Detect which cell encompasses the target text, then output its [x, y] center coordinate. 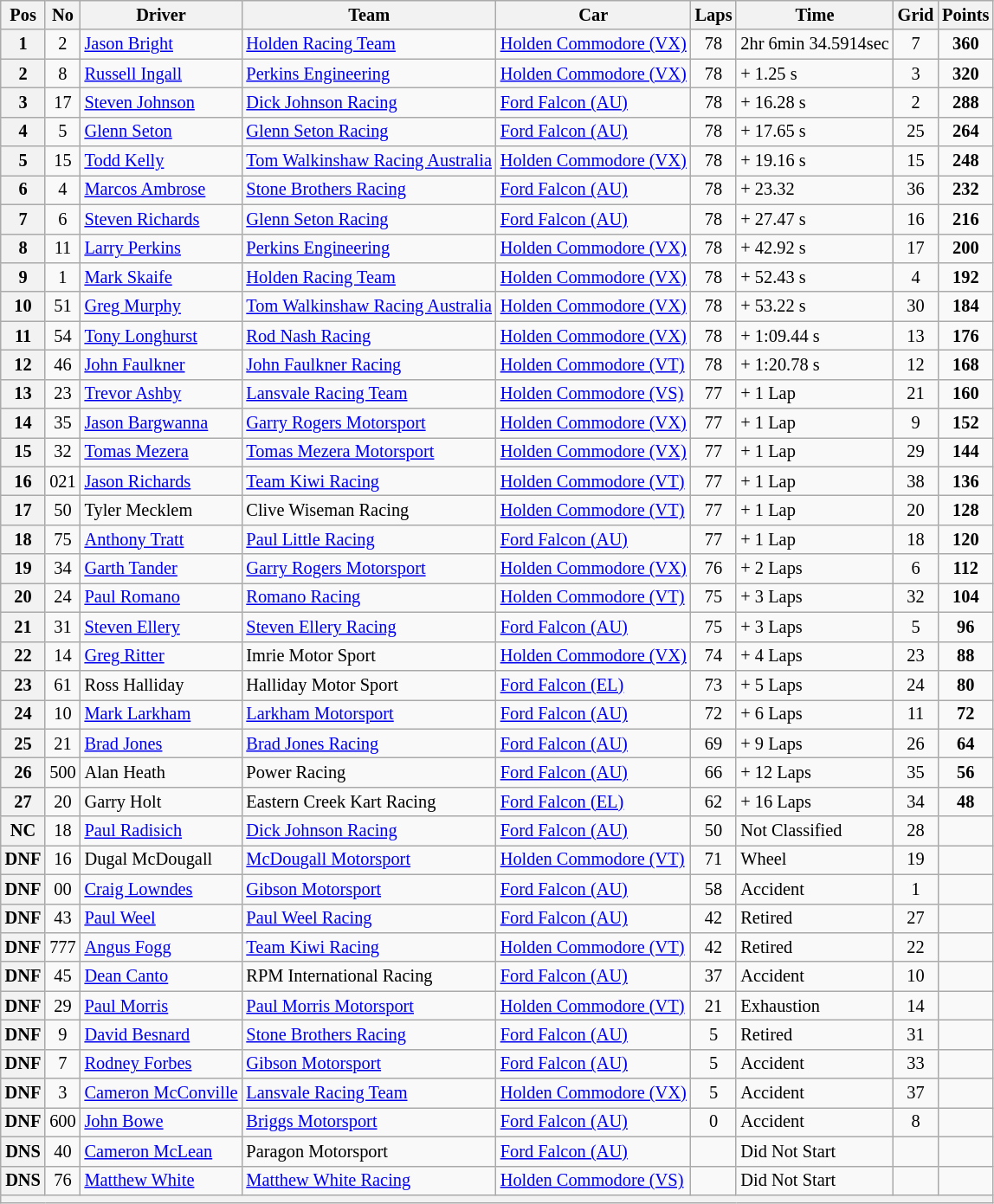
73 [713, 685]
Cameron McLean [161, 1151]
62 [713, 802]
46 [62, 364]
54 [62, 336]
176 [965, 336]
+ 17.65 s [814, 132]
74 [713, 656]
Mark Larkham [161, 714]
56 [965, 772]
John Faulkner [161, 364]
120 [965, 539]
Romano Racing [369, 597]
Tyler Mecklem [161, 510]
Anthony Tratt [161, 539]
+ 6 Laps [814, 714]
Matthew White Racing [369, 1181]
+ 2 Laps [814, 569]
128 [965, 510]
+ 52.43 s [814, 277]
152 [965, 423]
51 [62, 306]
Points [965, 15]
777 [62, 947]
+ 12 Laps [814, 772]
Team [369, 15]
Paul Morris Motorsport [369, 1006]
112 [965, 569]
200 [965, 248]
Cameron McConville [161, 1093]
+ 4 Laps [814, 656]
Paul Radisich [161, 831]
168 [965, 364]
71 [713, 860]
Steven Richards [161, 219]
Greg Ritter [161, 656]
2hr 6min 34.5914sec [814, 44]
+ 1:20.78 s [814, 364]
Car [594, 15]
Larkham Motorsport [369, 714]
Laps [713, 15]
144 [965, 452]
Matthew White [161, 1181]
+ 16.28 s [814, 102]
Grid [916, 15]
48 [965, 802]
Russell Ingall [161, 74]
+ 27.47 s [814, 219]
264 [965, 132]
Brad Jones [161, 744]
+ 16 Laps [814, 802]
Exhaustion [814, 1006]
+ 9 Laps [814, 744]
160 [965, 394]
43 [62, 918]
104 [965, 597]
John Faulkner Racing [369, 364]
Larry Perkins [161, 248]
Jason Bright [161, 44]
Tony Longhurst [161, 336]
+ 5 Laps [814, 685]
Greg Murphy [161, 306]
+ 19.16 s [814, 161]
36 [916, 190]
88 [965, 656]
Paul Weel [161, 918]
Clive Wiseman Racing [369, 510]
288 [965, 102]
McDougall Motorsport [369, 860]
600 [62, 1122]
+ 53.22 s [814, 306]
Not Classified [814, 831]
80 [965, 685]
320 [965, 74]
+ 23.32 [814, 190]
96 [965, 627]
64 [965, 744]
Garry Holt [161, 802]
Paragon Motorsport [369, 1151]
021 [62, 481]
Steven Ellery [161, 627]
Jason Bargwanna [161, 423]
Steven Ellery Racing [369, 627]
Pos [23, 15]
No [62, 15]
Steven Johnson [161, 102]
Dean Canto [161, 976]
Todd Kelly [161, 161]
Trevor Ashby [161, 394]
28 [916, 831]
Paul Weel Racing [369, 918]
40 [62, 1151]
Marcos Ambrose [161, 190]
RPM International Racing [369, 976]
00 [62, 889]
Ross Halliday [161, 685]
Power Racing [369, 772]
Halliday Motor Sport [369, 685]
Time [814, 15]
58 [713, 889]
Angus Fogg [161, 947]
Brad Jones Racing [369, 744]
+ 42.92 s [814, 248]
248 [965, 161]
Paul Little Racing [369, 539]
+ 1:09.44 s [814, 336]
33 [916, 1064]
Rodney Forbes [161, 1064]
NC [23, 831]
30 [916, 306]
61 [62, 685]
David Besnard [161, 1034]
216 [965, 219]
192 [965, 277]
Briggs Motorsport [369, 1122]
0 [713, 1122]
Imrie Motor Sport [369, 656]
Alan Heath [161, 772]
Glenn Seton [161, 132]
66 [713, 772]
Paul Romano [161, 597]
69 [713, 744]
Tomas Mezera [161, 452]
Tomas Mezera Motorsport [369, 452]
Driver [161, 15]
184 [965, 306]
Jason Richards [161, 481]
500 [62, 772]
John Bowe [161, 1122]
Rod Nash Racing [369, 336]
Dugal McDougall [161, 860]
Craig Lowndes [161, 889]
Mark Skaife [161, 277]
Garth Tander [161, 569]
45 [62, 976]
360 [965, 44]
+ 1.25 s [814, 74]
Paul Morris [161, 1006]
Wheel [814, 860]
Eastern Creek Kart Racing [369, 802]
136 [965, 481]
232 [965, 190]
38 [916, 481]
